Extract the [x, y] coordinate from the center of the cell holding the provided text.  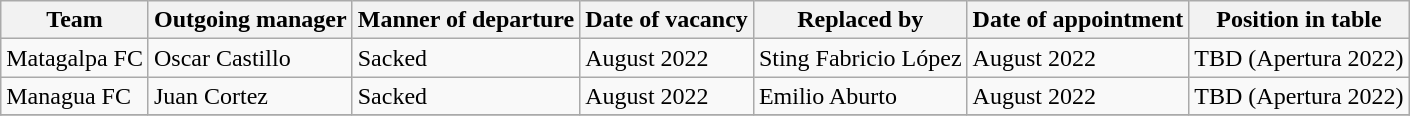
Managua FC [75, 96]
Manner of departure [466, 20]
Sting Fabricio López [860, 58]
Team [75, 20]
Emilio Aburto [860, 96]
Position in table [1299, 20]
Matagalpa FC [75, 58]
Outgoing manager [250, 20]
Date of vacancy [667, 20]
Replaced by [860, 20]
Oscar Castillo [250, 58]
Juan Cortez [250, 96]
Date of appointment [1078, 20]
